Pinpoint the cell where the given text exists, returning its [X, Y] midpoint coordinate. 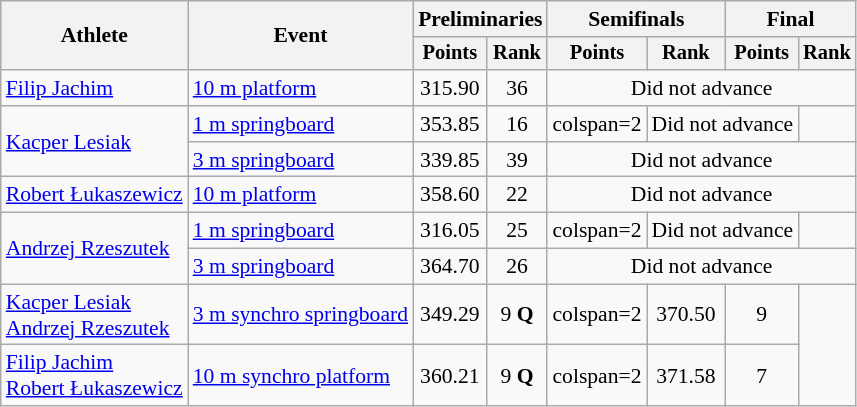
Filip Jachim Robert Łukaszewicz [94, 376]
315.90 [450, 88]
25 [518, 231]
Semifinals [636, 19]
316.05 [450, 231]
370.50 [686, 314]
Filip Jachim [94, 88]
Event [300, 36]
Preliminaries [480, 19]
36 [518, 88]
26 [518, 267]
10 m synchro platform [300, 376]
9 [762, 314]
Kacper Lesiak [94, 142]
358.60 [450, 195]
Andrzej Rzeszutek [94, 248]
Robert Łukaszewicz [94, 195]
16 [518, 124]
3 m synchro springboard [300, 314]
Final [790, 19]
353.85 [450, 124]
364.70 [450, 267]
Kacper Lesiak Andrzej Rzeszutek [94, 314]
371.58 [686, 376]
22 [518, 195]
360.21 [450, 376]
39 [518, 160]
339.85 [450, 160]
349.29 [450, 314]
7 [762, 376]
Athlete [94, 36]
